Output the (x, y) coordinate of the center of the cell containing the given text.  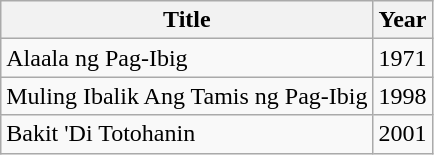
1998 (402, 96)
Muling Ibalik Ang Tamis ng Pag-Ibig (187, 96)
2001 (402, 134)
1971 (402, 58)
Title (187, 20)
Alaala ng Pag-Ibig (187, 58)
Year (402, 20)
Bakit 'Di Totohanin (187, 134)
